For the text-containing cell, return its midpoint in [X, Y] coordinate format. 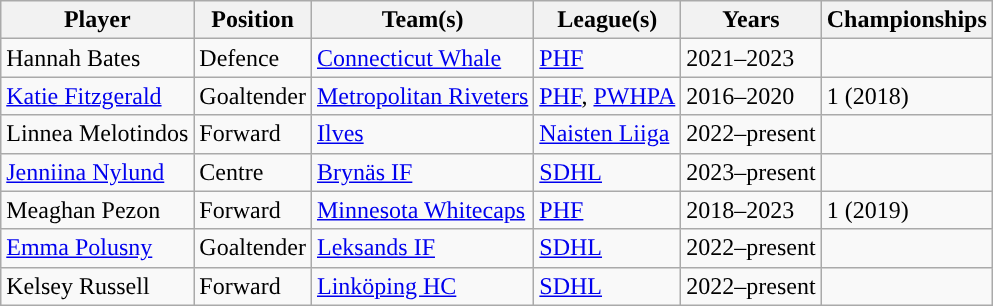
Team(s) [422, 20]
Centre [253, 172]
1 (2018) [906, 96]
2023–present [751, 172]
Jenniina Nylund [98, 172]
League(s) [608, 20]
Connecticut Whale [422, 58]
Defence [253, 58]
2021–2023 [751, 58]
PHF, PWHPA [608, 96]
Meaghan Pezon [98, 210]
Brynäs IF [422, 172]
Hannah Bates [98, 58]
Championships [906, 20]
Linköping HC [422, 286]
Naisten Liiga [608, 134]
Ilves [422, 134]
Linnea Melotindos [98, 134]
Leksands IF [422, 248]
2018–2023 [751, 210]
Minnesota Whitecaps [422, 210]
Katie Fitzgerald [98, 96]
Emma Polusny [98, 248]
1 (2019) [906, 210]
2016–2020 [751, 96]
Metropolitan Riveters [422, 96]
Position [253, 20]
Kelsey Russell [98, 286]
Player [98, 20]
Years [751, 20]
